Determine the (X, Y) coordinate at the center of the cell enclosing the given text.  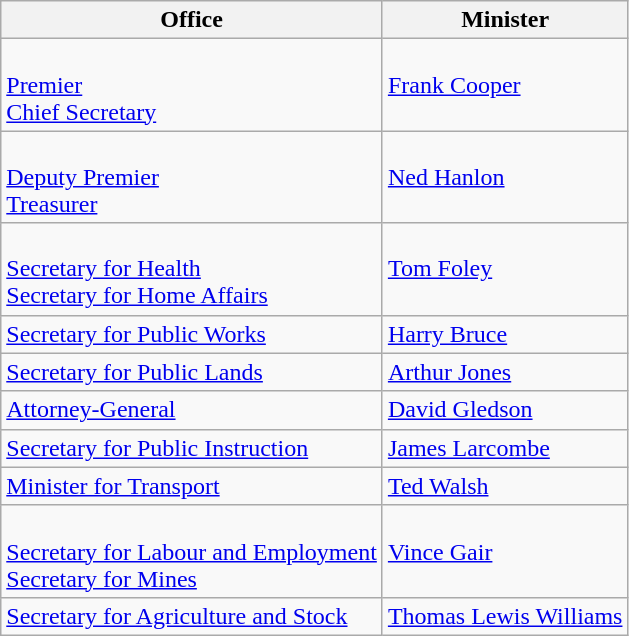
Vince Gair (505, 551)
Attorney-General (192, 410)
Harry Bruce (505, 334)
Deputy Premier Treasurer (192, 177)
Tom Foley (505, 269)
Thomas Lewis Williams (505, 616)
David Gledson (505, 410)
Ned Hanlon (505, 177)
James Larcombe (505, 448)
Office (192, 20)
Secretary for Public Instruction (192, 448)
Frank Cooper (505, 85)
Ted Walsh (505, 486)
Secretary for Agriculture and Stock (192, 616)
Secretary for Public Works (192, 334)
Premier Chief Secretary (192, 85)
Secretary for Health Secretary for Home Affairs (192, 269)
Arthur Jones (505, 372)
Secretary for Public Lands (192, 372)
Secretary for Labour and Employment Secretary for Mines (192, 551)
Minister (505, 20)
Minister for Transport (192, 486)
